Return [X, Y] of the center of cell containing provided text 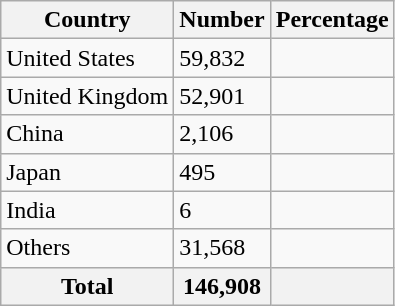
495 [222, 172]
Number [222, 20]
Country [88, 20]
2,106 [222, 134]
China [88, 134]
Others [88, 248]
6 [222, 210]
52,901 [222, 96]
Percentage [332, 20]
Japan [88, 172]
Total [88, 286]
India [88, 210]
United States [88, 58]
146,908 [222, 286]
31,568 [222, 248]
United Kingdom [88, 96]
59,832 [222, 58]
